Extract the [X, Y] coordinate from the center of the cell holding the provided text.  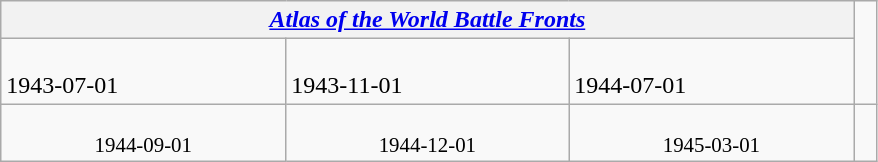
1943-11-01 [428, 72]
1944-09-01 [144, 133]
1944-07-01 [712, 72]
1944-12-01 [428, 133]
1945-03-01 [712, 133]
1943-07-01 [144, 72]
Atlas of the World Battle Fronts [428, 20]
